Provide the (X, Y) coordinate of the cell's center where the given text is located.  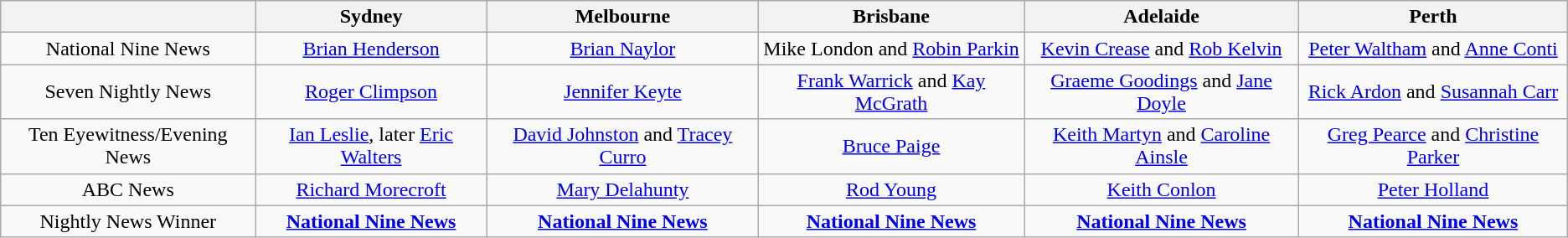
Brian Henderson (371, 49)
Ian Leslie, later Eric Walters (371, 146)
Frank Warrick and Kay McGrath (891, 92)
Keith Martyn and Caroline Ainsle (1161, 146)
Richard Morecroft (371, 189)
Rick Ardon and Susannah Carr (1434, 92)
Keith Conlon (1161, 189)
Nightly News Winner (128, 221)
David Johnston and Tracey Curro (622, 146)
Perth (1434, 17)
Graeme Goodings and Jane Doyle (1161, 92)
Rod Young (891, 189)
Kevin Crease and Rob Kelvin (1161, 49)
Mike London and Robin Parkin (891, 49)
Brian Naylor (622, 49)
Peter Waltham and Anne Conti (1434, 49)
Seven Nightly News (128, 92)
Jennifer Keyte (622, 92)
Mary Delahunty (622, 189)
Ten Eyewitness/Evening News (128, 146)
Bruce Paige (891, 146)
Greg Pearce and Christine Parker (1434, 146)
Brisbane (891, 17)
Sydney (371, 17)
Melbourne (622, 17)
Roger Climpson (371, 92)
Peter Holland (1434, 189)
Adelaide (1161, 17)
ABC News (128, 189)
